Provide the [X, Y] coordinate of the cell's center where the given text is located.  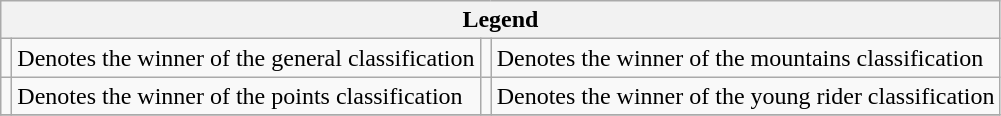
Denotes the winner of the general classification [246, 58]
Denotes the winner of the young rider classification [746, 96]
Denotes the winner of the points classification [246, 96]
Legend [500, 20]
Denotes the winner of the mountains classification [746, 58]
